Pinpoint the cell where the given text exists, returning its (X, Y) midpoint coordinate. 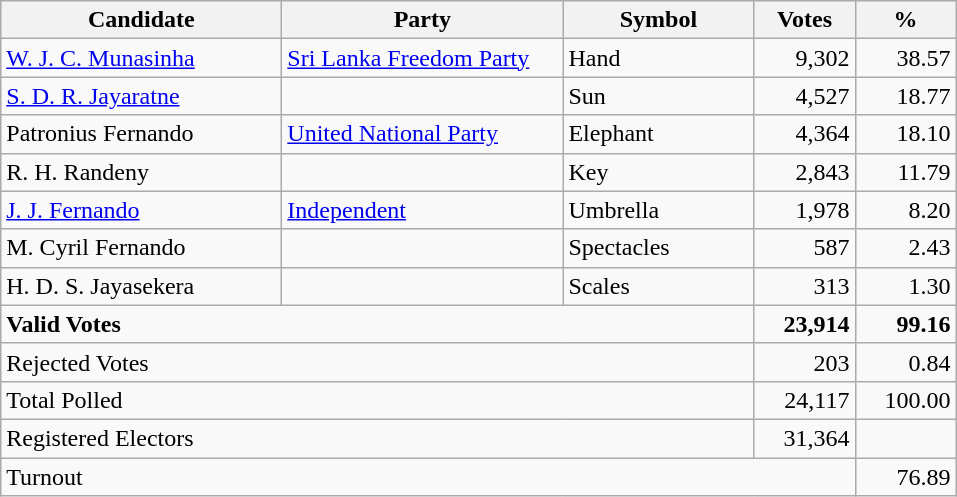
Sun (658, 96)
Symbol (658, 20)
0.84 (906, 362)
203 (804, 362)
31,364 (804, 438)
S. D. R. Jayaratne (142, 96)
Spectacles (658, 248)
313 (804, 286)
Total Polled (378, 400)
Valid Votes (378, 324)
2,843 (804, 172)
4,364 (804, 134)
Sri Lanka Freedom Party (422, 58)
Umbrella (658, 210)
1,978 (804, 210)
Turnout (428, 477)
Votes (804, 20)
United National Party (422, 134)
4,527 (804, 96)
24,117 (804, 400)
Registered Electors (378, 438)
18.10 (906, 134)
1.30 (906, 286)
76.89 (906, 477)
11.79 (906, 172)
587 (804, 248)
J. J. Fernando (142, 210)
100.00 (906, 400)
M. Cyril Fernando (142, 248)
Candidate (142, 20)
% (906, 20)
2.43 (906, 248)
9,302 (804, 58)
18.77 (906, 96)
W. J. C. Munasinha (142, 58)
Hand (658, 58)
Scales (658, 286)
Rejected Votes (378, 362)
H. D. S. Jayasekera (142, 286)
99.16 (906, 324)
23,914 (804, 324)
38.57 (906, 58)
8.20 (906, 210)
Party (422, 20)
R. H. Randeny (142, 172)
Key (658, 172)
Independent (422, 210)
Patronius Fernando (142, 134)
Elephant (658, 134)
